Pinpoint the cell where the given text exists, returning its (x, y) midpoint coordinate. 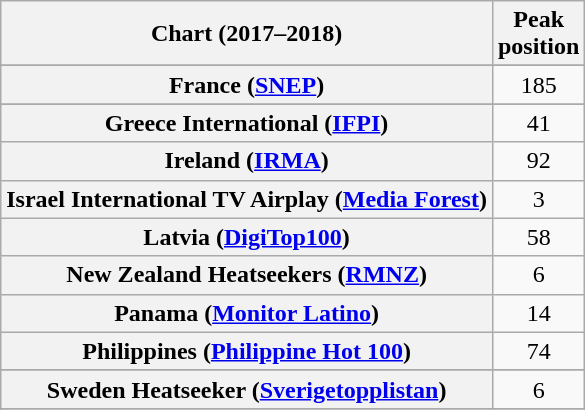
58 (538, 237)
185 (538, 85)
Greece International (IFPI) (247, 123)
Latvia (DigiTop100) (247, 237)
Sweden Heatseeker (Sverigetopplistan) (247, 389)
Philippines (Philippine Hot 100) (247, 351)
14 (538, 313)
41 (538, 123)
92 (538, 161)
3 (538, 199)
Israel International TV Airplay (Media Forest) (247, 199)
New Zealand Heatseekers (RMNZ) (247, 275)
Chart (2017–2018) (247, 34)
Panama (Monitor Latino) (247, 313)
France (SNEP) (247, 85)
74 (538, 351)
Peak position (538, 34)
Ireland (IRMA) (247, 161)
